For the text-containing cell, return its midpoint in [X, Y] coordinate format. 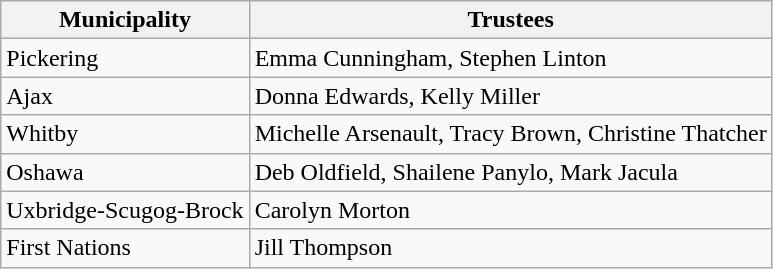
Ajax [125, 96]
Donna Edwards, Kelly Miller [510, 96]
Municipality [125, 20]
Jill Thompson [510, 248]
Carolyn Morton [510, 210]
Trustees [510, 20]
First Nations [125, 248]
Michelle Arsenault, Tracy Brown, Christine Thatcher [510, 134]
Whitby [125, 134]
Deb Oldfield, Shailene Panylo, Mark Jacula [510, 172]
Pickering [125, 58]
Oshawa [125, 172]
Uxbridge-Scugog-Brock [125, 210]
Emma Cunningham, Stephen Linton [510, 58]
